Locate the cell with the specified text and output its [X, Y] center coordinate. 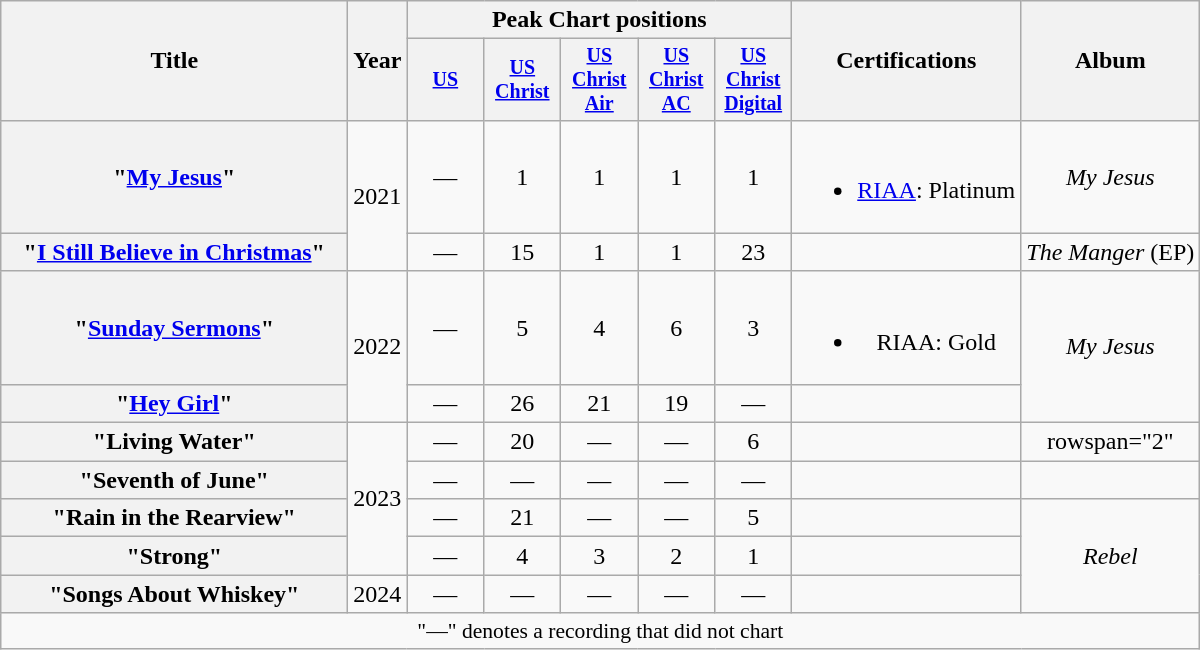
Title [174, 61]
2021 [378, 196]
rowspan="2" [1110, 442]
"Living Water" [174, 442]
2023 [378, 499]
RIAA: Platinum [906, 176]
"Rain in the Rearview" [174, 518]
Certifications [906, 61]
"Songs About Whiskey" [174, 594]
USChristAC [676, 80]
26 [522, 403]
15 [522, 252]
USChrist [522, 80]
"Sunday Sermons" [174, 328]
Peak Chart positions [600, 20]
"Strong" [174, 556]
2024 [378, 594]
23 [754, 252]
Year [378, 61]
The Manger (EP) [1110, 252]
"I Still Believe in Christmas" [174, 252]
Album [1110, 61]
"—" denotes a recording that did not chart [600, 631]
2 [676, 556]
RIAA: Gold [906, 328]
"Seventh of June" [174, 480]
"My Jesus" [174, 176]
20 [522, 442]
2022 [378, 346]
USChristAir [600, 80]
US [446, 80]
USChristDigital [754, 80]
19 [676, 403]
Rebel [1110, 556]
"Hey Girl" [174, 403]
